Return [x, y] of the center of cell containing provided text 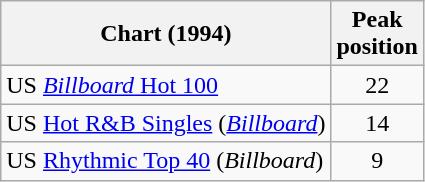
US Rhythmic Top 40 (Billboard) [166, 161]
Peakposition [377, 34]
Chart (1994) [166, 34]
US Hot R&B Singles (Billboard) [166, 123]
14 [377, 123]
22 [377, 85]
US Billboard Hot 100 [166, 85]
9 [377, 161]
